Identify which cell holds the provided text, then report its (x, y) central coordinate. 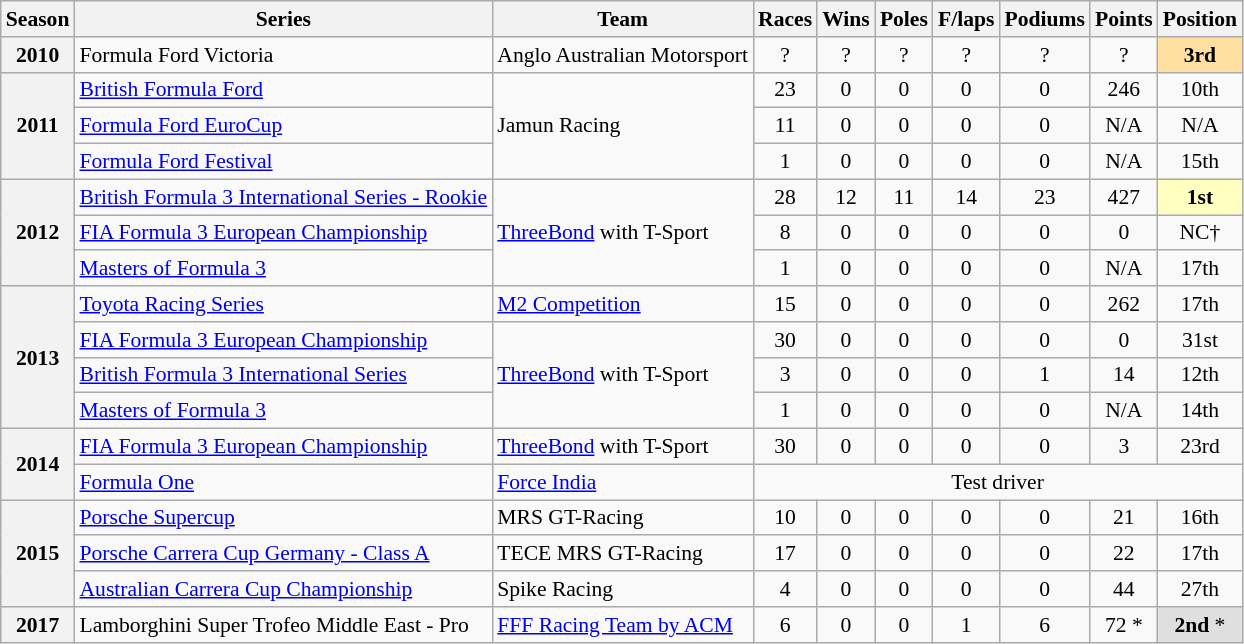
Formula One (283, 482)
TECE MRS GT-Racing (622, 554)
Formula Ford EuroCup (283, 126)
3rd (1200, 55)
72 * (1124, 625)
4 (785, 589)
28 (785, 197)
10th (1200, 90)
2010 (38, 55)
FFF Racing Team by ACM (622, 625)
2013 (38, 357)
Anglo Australian Motorsport (622, 55)
Season (38, 19)
2014 (38, 464)
8 (785, 233)
2011 (38, 126)
British Formula 3 International Series (283, 375)
MRS GT-Racing (622, 518)
2012 (38, 232)
2nd * (1200, 625)
Lamborghini Super Trofeo Middle East - Pro (283, 625)
23rd (1200, 447)
Spike Racing (622, 589)
2017 (38, 625)
10 (785, 518)
Wins (846, 19)
Porsche Carrera Cup Germany - Class A (283, 554)
17 (785, 554)
NC† (1200, 233)
44 (1124, 589)
British Formula 3 International Series - Rookie (283, 197)
Toyota Racing Series (283, 304)
31st (1200, 340)
14th (1200, 411)
246 (1124, 90)
2015 (38, 554)
Jamun Racing (622, 126)
Australian Carrera Cup Championship (283, 589)
12 (846, 197)
British Formula Ford (283, 90)
15 (785, 304)
Team (622, 19)
16th (1200, 518)
27th (1200, 589)
F/laps (966, 19)
Podiums (1044, 19)
M2 Competition (622, 304)
Test driver (998, 482)
22 (1124, 554)
Races (785, 19)
Position (1200, 19)
21 (1124, 518)
Series (283, 19)
Poles (904, 19)
15th (1200, 162)
12th (1200, 375)
262 (1124, 304)
Points (1124, 19)
427 (1124, 197)
Formula Ford Victoria (283, 55)
Formula Ford Festival (283, 162)
Porsche Supercup (283, 518)
1st (1200, 197)
Force India (622, 482)
